Capture the cell that displays the provided text and extract its [X, Y] central coordinate. 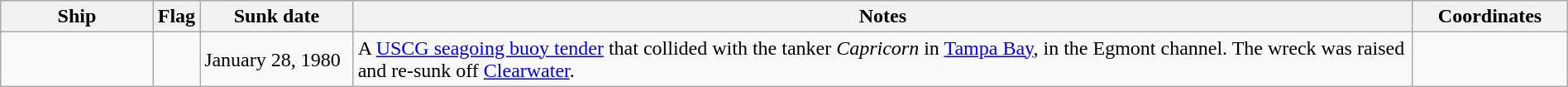
January 28, 1980 [277, 60]
Flag [176, 17]
Sunk date [277, 17]
Ship [77, 17]
Coordinates [1490, 17]
Notes [883, 17]
